Identify which cell holds the provided text, then report its [x, y] central coordinate. 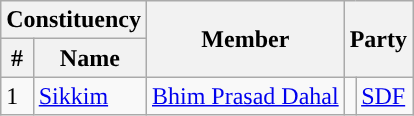
Constituency [74, 20]
# [17, 58]
Party [378, 39]
Bhim Prasad Dahal [245, 96]
1 [17, 96]
SDF [384, 96]
Sikkim [90, 96]
Member [245, 39]
Name [90, 58]
